Search for the cell housing the specified text and yield its (X, Y) center coordinate. 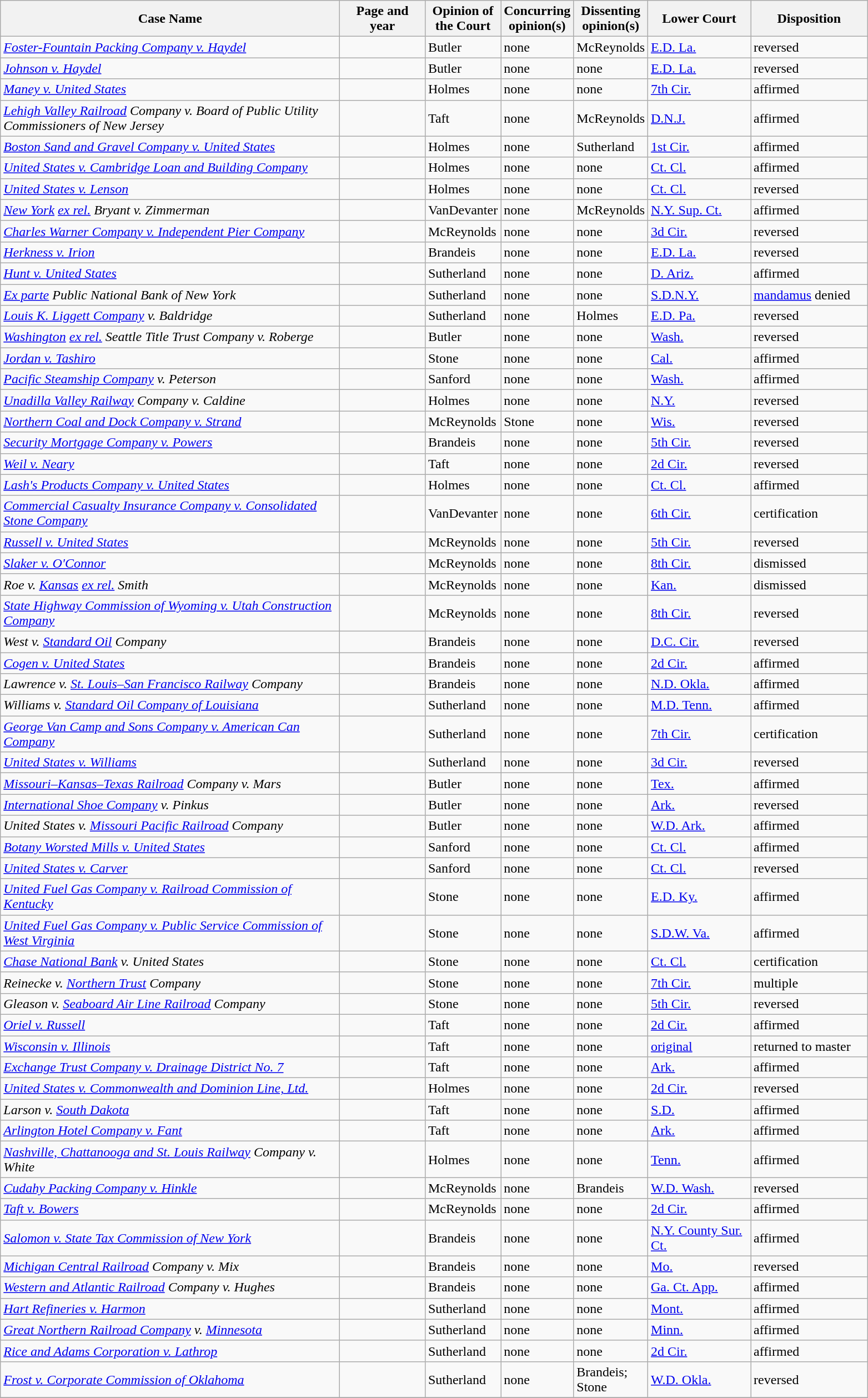
D.N.J. (700, 118)
original (700, 1046)
Arlington Hotel Company v. Fant (170, 1131)
United States v. Williams (170, 763)
United Fuel Gas Company v. Public Service Commission of West Virginia (170, 933)
Mo. (700, 1266)
Nashville, Chattanooga and St. Louis Railway Company v. White (170, 1160)
Taft v. Bowers (170, 1209)
Lower Court (700, 19)
Chase National Bank v. United States (170, 961)
Ga. Ct. App. (700, 1287)
Salomon v. State Tax Commission of New York (170, 1237)
Hart Refineries v. Harmon (170, 1309)
Lawrence v. St. Louis–San Francisco Railway Company (170, 684)
Kan. (700, 584)
Washington ex rel. Seattle Title Trust Company v. Roberge (170, 337)
Lehigh Valley Railroad Company v. Board of Public Utility Commissioners of New Jersey (170, 118)
Roe v. Kansas ex rel. Smith (170, 584)
Brandeis; Stone (611, 1380)
Minn. (700, 1330)
Charles Warner Company v. Independent Pier Company (170, 231)
George Van Camp and Sons Company v. American Can Company (170, 734)
W.D. Ark. (700, 826)
Commercial Casualty Insurance Company v. Consolidated Stone Company (170, 513)
United States v. Carver (170, 868)
D. Ariz. (700, 273)
Dissenting opinion(s) (611, 19)
Ex parte Public National Bank of New York (170, 295)
D.C. Cir. (700, 642)
Cudahy Packing Company v. Hinkle (170, 1188)
Herkness v. Irion (170, 252)
mandamus denied (810, 295)
Frost v. Corporate Commission of Oklahoma (170, 1380)
N.D. Okla. (700, 684)
Larson v. South Dakota (170, 1110)
State Highway Commission of Wyoming v. Utah Construction Company (170, 613)
Case Name (170, 19)
Hunt v. United States (170, 273)
New York ex rel. Bryant v. Zimmerman (170, 210)
Pacific Steamship Company v. Peterson (170, 379)
S.D. (700, 1110)
returned to master (810, 1046)
Reinecke v. Northern Trust Company (170, 983)
Missouri–Kansas–Texas Railroad Company v. Mars (170, 784)
multiple (810, 983)
Slaker v. O'Connor (170, 563)
United States v. Missouri Pacific Railroad Company (170, 826)
Michigan Central Railroad Company v. Mix (170, 1266)
N.Y. County Sur. Ct. (700, 1237)
West v. Standard Oil Company (170, 642)
W.D. Wash. (700, 1188)
S.D.N.Y. (700, 295)
E.D. Ky. (700, 896)
Cogen v. United States (170, 663)
Western and Atlantic Railroad Company v. Hughes (170, 1287)
Opinion of the Court (463, 19)
Cal. (700, 358)
Tenn. (700, 1160)
Great Northern Railroad Company v. Minnesota (170, 1330)
Jordan v. Tashiro (170, 358)
Exchange Trust Company v. Drainage District No. 7 (170, 1068)
Rice and Adams Corporation v. Lathrop (170, 1351)
Unadilla Valley Railway Company v. Caldine (170, 400)
Northern Coal and Dock Company v. Strand (170, 422)
W.D. Okla. (700, 1380)
Security Mortgage Company v. Powers (170, 443)
Tex. (700, 784)
E.D. Pa. (700, 316)
S.D.W. Va. (700, 933)
Botany Worsted Mills v. United States (170, 847)
Boston Sand and Gravel Company v. United States (170, 147)
Russell v. United States (170, 542)
Disposition (810, 19)
Mont. (700, 1309)
Maney v. United States (170, 89)
1st Cir. (700, 147)
International Shoe Company v. Pinkus (170, 805)
Weil v. Neary (170, 464)
United States v. Commonwealth and Dominion Line, Ltd. (170, 1089)
Wisconsin v. Illinois (170, 1046)
N.Y. (700, 400)
Louis K. Liggett Company v. Baldridge (170, 316)
United States v. Cambridge Loan and Building Company (170, 168)
Foster-Fountain Packing Company v. Haydel (170, 47)
6th Cir. (700, 513)
Wis. (700, 422)
Williams v. Standard Oil Company of Louisiana (170, 705)
Johnson v. Haydel (170, 68)
Lash's Products Company v. United States (170, 485)
Page and year (383, 19)
United Fuel Gas Company v. Railroad Commission of Kentucky (170, 896)
Concurring opinion(s) (538, 19)
United States v. Lenson (170, 189)
N.Y. Sup. Ct. (700, 210)
M.D. Tenn. (700, 705)
Oriel v. Russell (170, 1025)
Gleason v. Seaboard Air Line Railroad Company (170, 1004)
